Return the [X, Y] coordinate for the center point of the cell that contains the specified text.  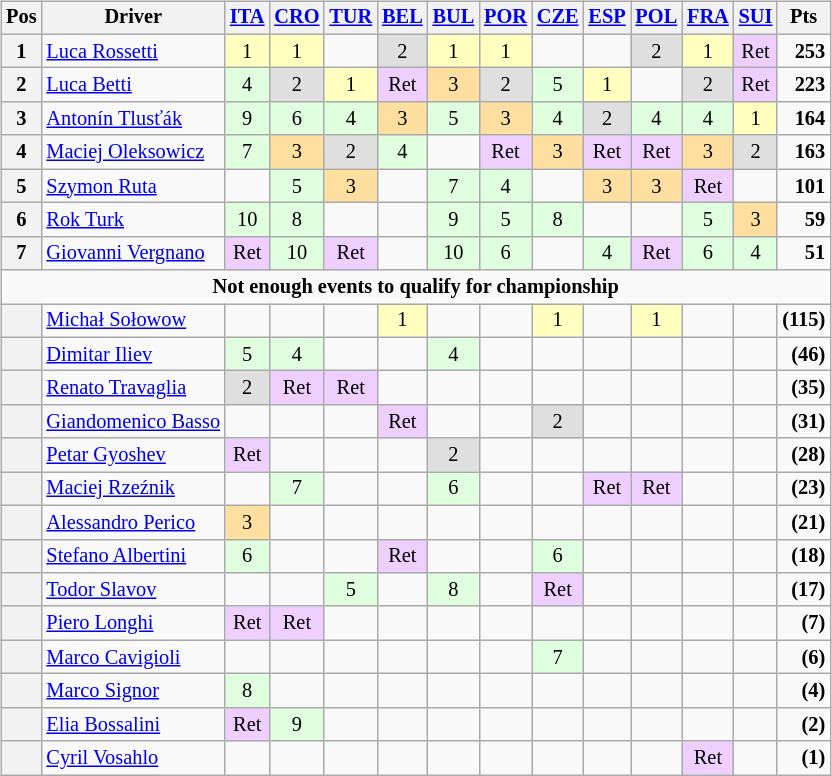
(28) [804, 455]
Luca Betti [133, 85]
163 [804, 152]
Luca Rossetti [133, 51]
Elia Bossalini [133, 724]
Marco Cavigioli [133, 657]
Cyril Vosahlo [133, 758]
Alessandro Perico [133, 522]
POL [657, 18]
Driver [133, 18]
(23) [804, 489]
(17) [804, 590]
Todor Slavov [133, 590]
CZE [558, 18]
SUI [756, 18]
Marco Signor [133, 691]
CRO [296, 18]
(35) [804, 388]
Maciej Oleksowicz [133, 152]
ITA [247, 18]
(6) [804, 657]
POR [506, 18]
(4) [804, 691]
(115) [804, 321]
Stefano Albertini [133, 556]
Giovanni Vergnano [133, 253]
Pos [21, 18]
Dimitar Iliev [133, 354]
Rok Turk [133, 220]
101 [804, 186]
253 [804, 51]
59 [804, 220]
223 [804, 85]
BUL [454, 18]
Petar Gyoshev [133, 455]
Maciej Rzeźnik [133, 489]
164 [804, 119]
BEL [402, 18]
Pts [804, 18]
TUR [350, 18]
Giandomenico Basso [133, 422]
ESP [606, 18]
51 [804, 253]
(2) [804, 724]
Piero Longhi [133, 623]
(46) [804, 354]
Szymon Ruta [133, 186]
Michał Sołowow [133, 321]
Not enough events to qualify for championship [416, 287]
Antonín Tlusťák [133, 119]
(31) [804, 422]
(21) [804, 522]
FRA [708, 18]
(18) [804, 556]
(1) [804, 758]
Renato Travaglia [133, 388]
(7) [804, 623]
